Return [X, Y] of the center of cell containing provided text 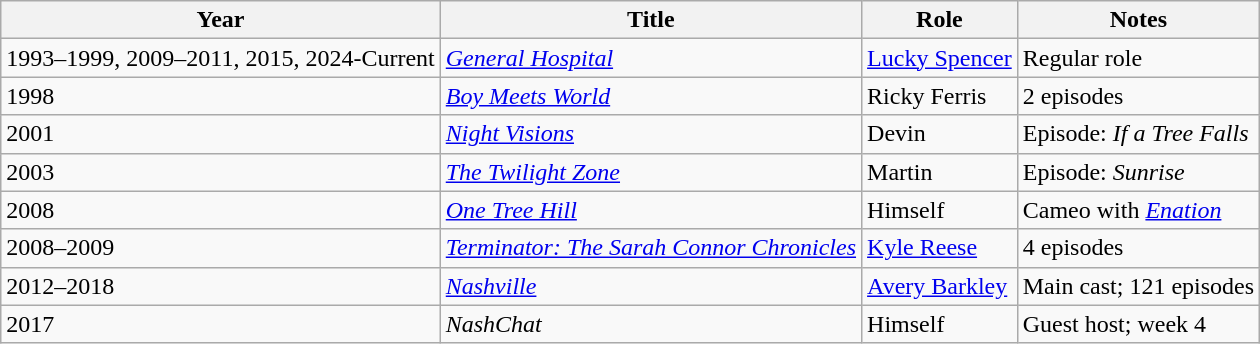
Cameo with Enation [1138, 210]
The Twilight Zone [650, 172]
Title [650, 20]
Regular role [1138, 58]
2003 [220, 172]
Avery Barkley [940, 286]
1998 [220, 96]
2008 [220, 210]
One Tree Hill [650, 210]
Lucky Spencer [940, 58]
Main cast; 121 episodes [1138, 286]
Ricky Ferris [940, 96]
2017 [220, 324]
General Hospital [650, 58]
Devin [940, 134]
Martin [940, 172]
2012–2018 [220, 286]
4 episodes [1138, 248]
Role [940, 20]
2 episodes [1138, 96]
2001 [220, 134]
Boy Meets World [650, 96]
Notes [1138, 20]
Nashville [650, 286]
Night Visions [650, 134]
2008–2009 [220, 248]
Terminator: The Sarah Connor Chronicles [650, 248]
Kyle Reese [940, 248]
Episode: Sunrise [1138, 172]
Episode: If a Tree Falls [1138, 134]
NashChat [650, 324]
1993–1999, 2009–2011, 2015, 2024-Current [220, 58]
Guest host; week 4 [1138, 324]
Year [220, 20]
